Identify which cell holds the provided text, then report its [x, y] central coordinate. 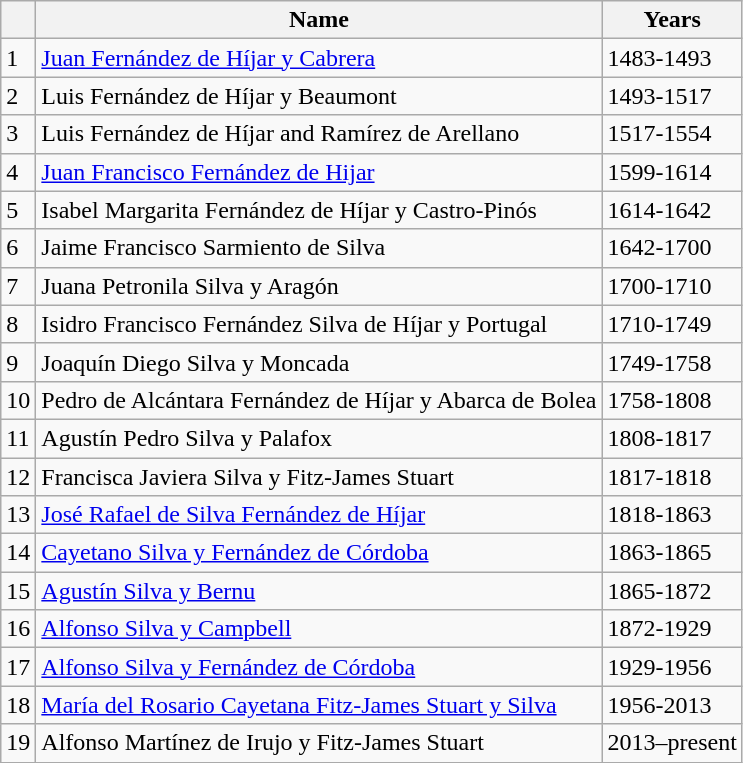
1872-1929 [672, 629]
1700-1710 [672, 286]
1642-1700 [672, 248]
1710-1749 [672, 324]
16 [18, 629]
1483-1493 [672, 58]
Jaime Francisco Sarmiento de Silva [319, 248]
Pedro de Alcántara Fernández de Híjar y Abarca de Bolea [319, 400]
1863-1865 [672, 553]
Years [672, 20]
11 [18, 438]
Juan Fernández de Híjar y Cabrera [319, 58]
1817-1818 [672, 477]
Alfonso Silva y Fernández de Córdoba [319, 667]
Juana Petronila Silva y Aragón [319, 286]
Cayetano Silva y Fernández de Córdoba [319, 553]
1599-1614 [672, 172]
Name [319, 20]
2 [18, 96]
19 [18, 743]
10 [18, 400]
1749-1758 [672, 362]
1517-1554 [672, 134]
1808-1817 [672, 438]
12 [18, 477]
4 [18, 172]
José Rafael de Silva Fernández de Híjar [319, 515]
5 [18, 210]
María del Rosario Cayetana Fitz-James Stuart y Silva [319, 705]
1865-1872 [672, 591]
Joaquín Diego Silva y Moncada [319, 362]
15 [18, 591]
Isabel Margarita Fernández de Híjar y Castro-Pinós [319, 210]
Agustín Silva y Bernu [319, 591]
7 [18, 286]
1956-2013 [672, 705]
Juan Francisco Fernández de Hijar [319, 172]
1614-1642 [672, 210]
Alfonso Martínez de Irujo y Fitz-James Stuart [319, 743]
14 [18, 553]
13 [18, 515]
1929-1956 [672, 667]
9 [18, 362]
Luis Fernández de Híjar and Ramírez de Arellano [319, 134]
Agustín Pedro Silva y Palafox [319, 438]
1818-1863 [672, 515]
1493-1517 [672, 96]
6 [18, 248]
1 [18, 58]
3 [18, 134]
18 [18, 705]
Isidro Francisco Fernández Silva de Híjar y Portugal [319, 324]
1758-1808 [672, 400]
2013–present [672, 743]
Alfonso Silva y Campbell [319, 629]
Luis Fernández de Híjar y Beaumont [319, 96]
17 [18, 667]
Francisca Javiera Silva y Fitz-James Stuart [319, 477]
8 [18, 324]
